Find where the given text appears and provide that cell's center as (x, y) coordinate. 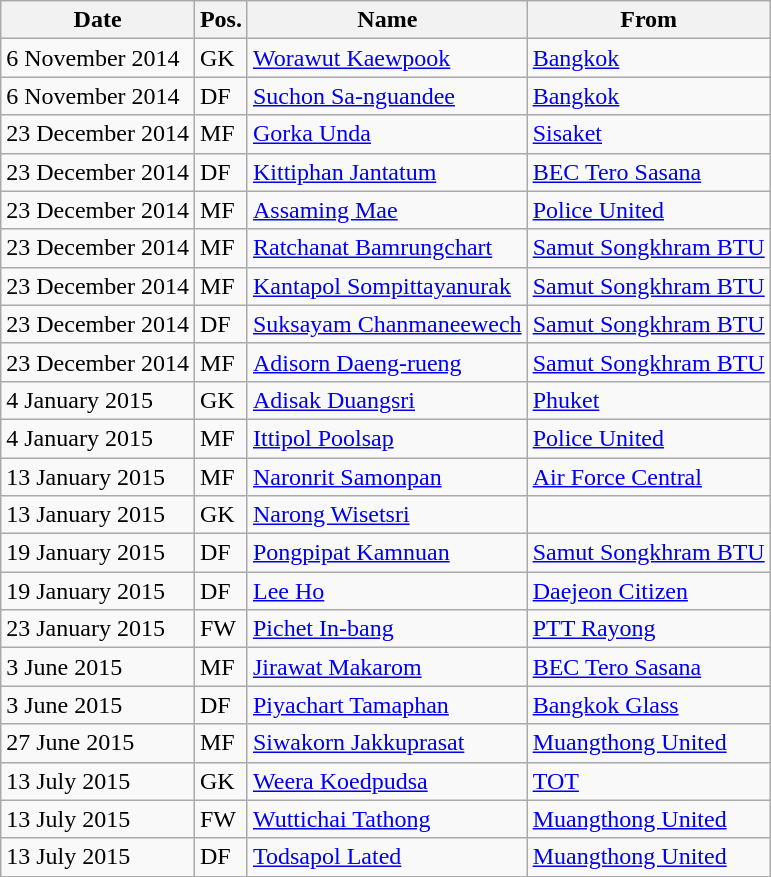
Suksayam Chanmaneewech (387, 324)
27 June 2015 (98, 743)
Assaming Mae (387, 210)
Name (387, 20)
Weera Koedpudsa (387, 781)
Adisorn Daeng-rueng (387, 362)
Daejeon Citizen (648, 591)
Wuttichai Tathong (387, 819)
Todsapol Lated (387, 857)
Pichet In-bang (387, 629)
Suchon Sa-nguandee (387, 96)
Ittipol Poolsap (387, 438)
Jirawat Makarom (387, 667)
Pos. (220, 20)
Gorka Unda (387, 134)
PTT Rayong (648, 629)
Phuket (648, 400)
Kantapol Sompittayanurak (387, 286)
Lee Ho (387, 591)
Naronrit Samonpan (387, 477)
Ratchanat Bamrungchart (387, 248)
TOT (648, 781)
Date (98, 20)
From (648, 20)
Adisak Duangsri (387, 400)
Sisaket (648, 134)
Bangkok Glass (648, 705)
Air Force Central (648, 477)
Kittiphan Jantatum (387, 172)
Pongpipat Kamnuan (387, 553)
Narong Wisetsri (387, 515)
Siwakorn Jakkuprasat (387, 743)
23 January 2015 (98, 629)
Piyachart Tamaphan (387, 705)
Worawut Kaewpook (387, 58)
